Pinpoint the cell where the given text exists, returning its [x, y] midpoint coordinate. 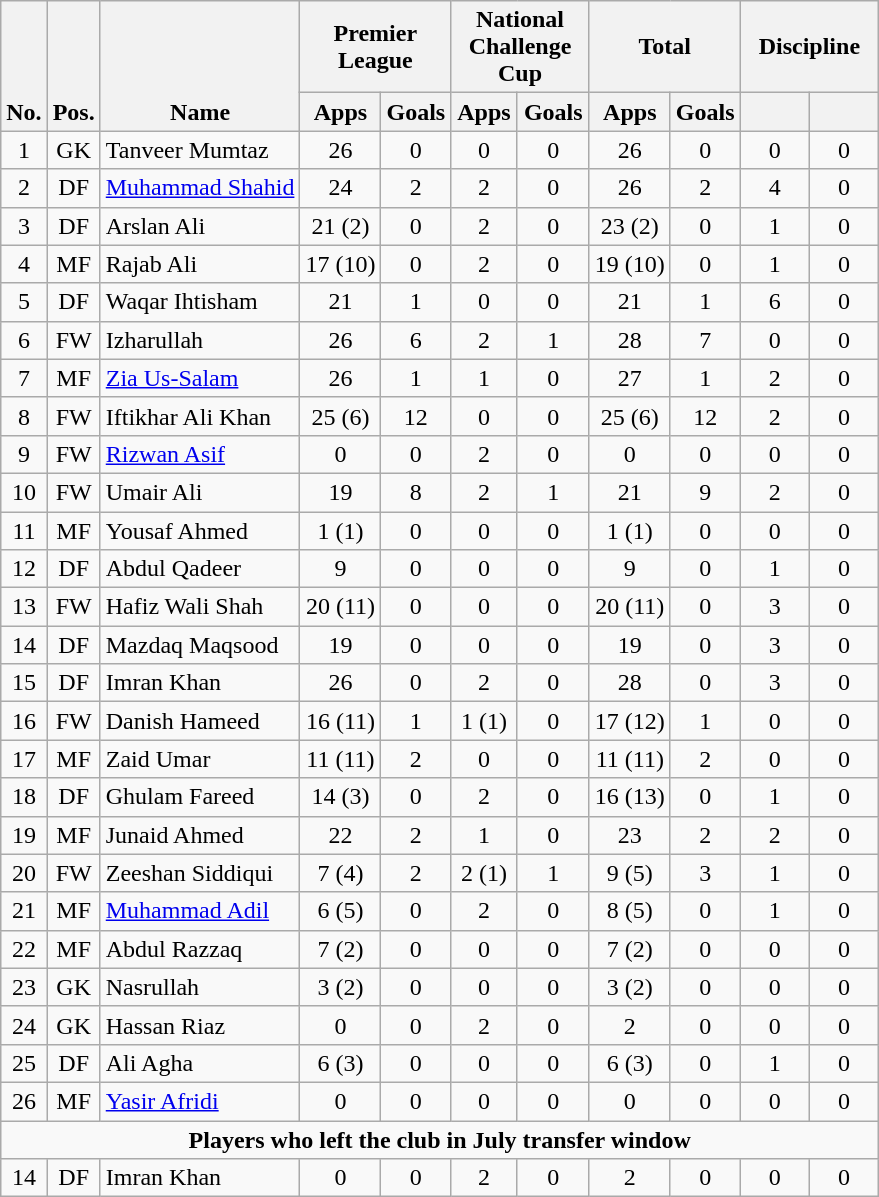
Abdul Qadeer [200, 569]
National Challenge Cup [520, 47]
Name [200, 66]
Pos. [74, 66]
27 [630, 378]
6 (5) [340, 911]
11 [24, 531]
7 (4) [340, 873]
2 (1) [484, 873]
Zaid Umar [200, 759]
Ghulam Fareed [200, 797]
19 (10) [630, 264]
Ali Agha [200, 1063]
Hassan Riaz [200, 1025]
Zeeshan Siddiqui [200, 873]
Yasir Afridi [200, 1101]
17 (12) [630, 721]
Players who left the club in July transfer window [440, 1139]
14 (3) [340, 797]
Muhammad Adil [200, 911]
10 [24, 492]
Total [664, 47]
23 (2) [630, 226]
Abdul Razzaq [200, 949]
Muhammad Shahid [200, 188]
15 [24, 683]
Rizwan Asif [200, 454]
17 [24, 759]
Mazdaq Maqsood [200, 645]
Zia Us-Salam [200, 378]
Waqar Ihtisham [200, 302]
Arslan Ali [200, 226]
8 (5) [630, 911]
Nasrullah [200, 987]
Yousaf Ahmed [200, 531]
Premier League [376, 47]
9 (5) [630, 873]
No. [24, 66]
Junaid Ahmed [200, 835]
16 [24, 721]
17 (10) [340, 264]
Umair Ali [200, 492]
21 (2) [340, 226]
16 (13) [630, 797]
Danish Hameed [200, 721]
Tanveer Mumtaz [200, 150]
16 (11) [340, 721]
5 [24, 302]
13 [24, 607]
Rajab Ali [200, 264]
Discipline [810, 47]
Hafiz Wali Shah [200, 607]
25 [24, 1063]
Izharullah [200, 340]
Iftikhar Ali Khan [200, 416]
20 [24, 873]
18 [24, 797]
